Output the [X, Y] coordinate of the center of the cell containing the given text.  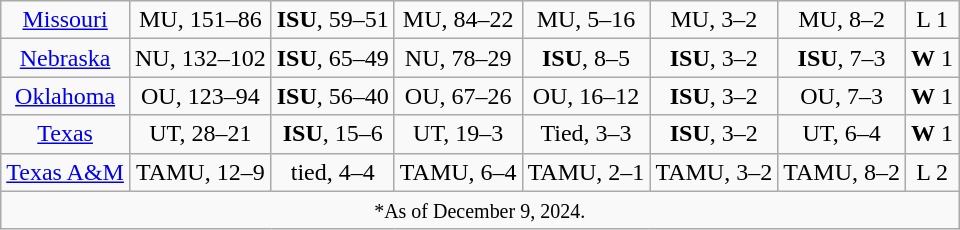
Missouri [66, 20]
Oklahoma [66, 96]
UT, 19–3 [458, 134]
ISU, 59–51 [332, 20]
OU, 67–26 [458, 96]
L 1 [932, 20]
TAMU, 2–1 [586, 172]
NU, 78–29 [458, 58]
NU, 132–102 [200, 58]
MU, 8–2 [842, 20]
TAMU, 3–2 [714, 172]
L 2 [932, 172]
Tied, 3–3 [586, 134]
MU, 84–22 [458, 20]
ISU, 15–6 [332, 134]
TAMU, 6–4 [458, 172]
tied, 4–4 [332, 172]
Texas A&M [66, 172]
ISU, 56–40 [332, 96]
TAMU, 12–9 [200, 172]
Nebraska [66, 58]
OU, 7–3 [842, 96]
ISU, 7–3 [842, 58]
TAMU, 8–2 [842, 172]
ISU, 65–49 [332, 58]
*As of December 9, 2024. [480, 210]
UT, 28–21 [200, 134]
MU, 3–2 [714, 20]
MU, 151–86 [200, 20]
Texas [66, 134]
OU, 123–94 [200, 96]
MU, 5–16 [586, 20]
ISU, 8–5 [586, 58]
OU, 16–12 [586, 96]
UT, 6–4 [842, 134]
